Provide the (X, Y) coordinate of the cell's center where the given text is located.  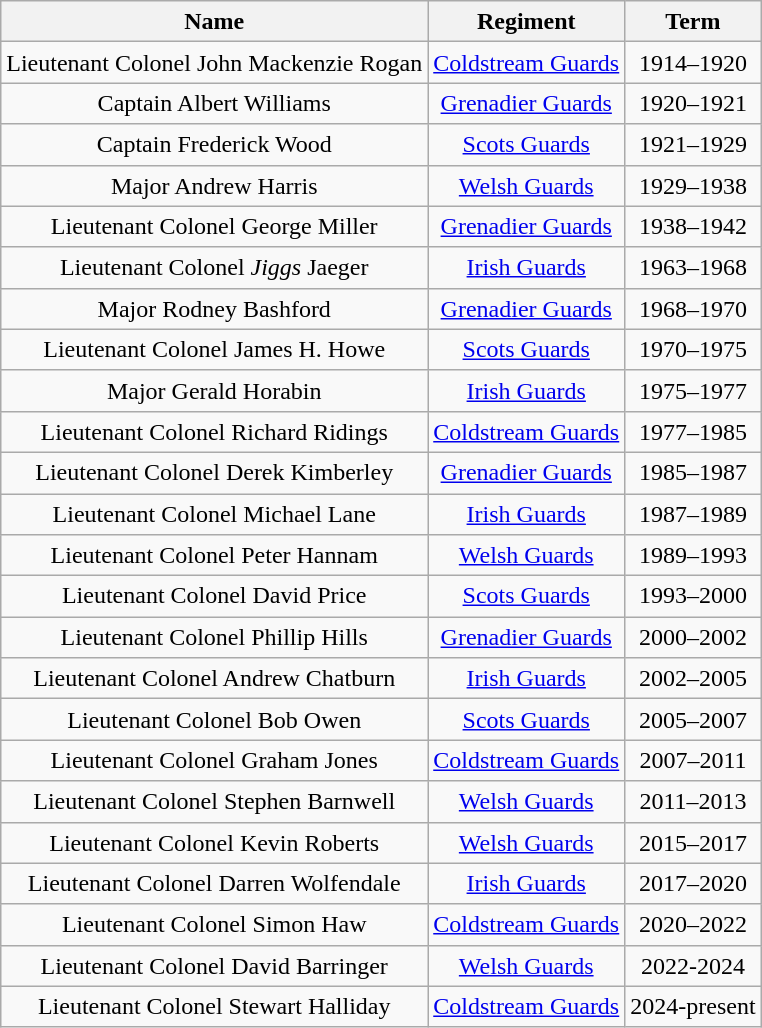
1993–2000 (693, 596)
Lieutenant Colonel Stephen Barnwell (214, 802)
1985–1987 (693, 472)
1968–1970 (693, 308)
Name (214, 22)
2020–2022 (693, 924)
2005–2007 (693, 720)
Term (693, 22)
Lieutenant Colonel David Price (214, 596)
Lieutenant Colonel Stewart Halliday (214, 1006)
1914–1920 (693, 62)
1989–1993 (693, 556)
1938–1942 (693, 226)
1970–1975 (693, 350)
Major Andrew Harris (214, 186)
1975–1977 (693, 390)
Lieutenant Colonel Kevin Roberts (214, 842)
Lieutenant Colonel Derek Kimberley (214, 472)
Lieutenant Colonel Peter Hannam (214, 556)
Lieutenant Colonel John Mackenzie Rogan (214, 62)
Major Rodney Bashford (214, 308)
1977–1985 (693, 432)
2000–2002 (693, 638)
Lieutenant Colonel Phillip Hills (214, 638)
Captain Albert Williams (214, 104)
Lieutenant Colonel Michael Lane (214, 514)
Captain Frederick Wood (214, 144)
Lieutenant Colonel Graham Jones (214, 760)
Lieutenant Colonel Simon Haw (214, 924)
2011–2013 (693, 802)
Lieutenant Colonel Darren Wolfendale (214, 884)
Lieutenant Colonel Jiggs Jaeger (214, 268)
Major Gerald Horabin (214, 390)
1987–1989 (693, 514)
Lieutenant Colonel George Miller (214, 226)
2017–2020 (693, 884)
2022-2024 (693, 966)
1963–1968 (693, 268)
2015–2017 (693, 842)
2024-present (693, 1006)
Lieutenant Colonel Andrew Chatburn (214, 678)
1920–1921 (693, 104)
1929–1938 (693, 186)
Lieutenant Colonel Bob Owen (214, 720)
2002–2005 (693, 678)
2007–2011 (693, 760)
Lieutenant Colonel David Barringer (214, 966)
1921–1929 (693, 144)
Lieutenant Colonel Richard Ridings (214, 432)
Regiment (526, 22)
Lieutenant Colonel James H. Howe (214, 350)
